From the cell containing the given text, extract its center point as [x, y] coordinate. 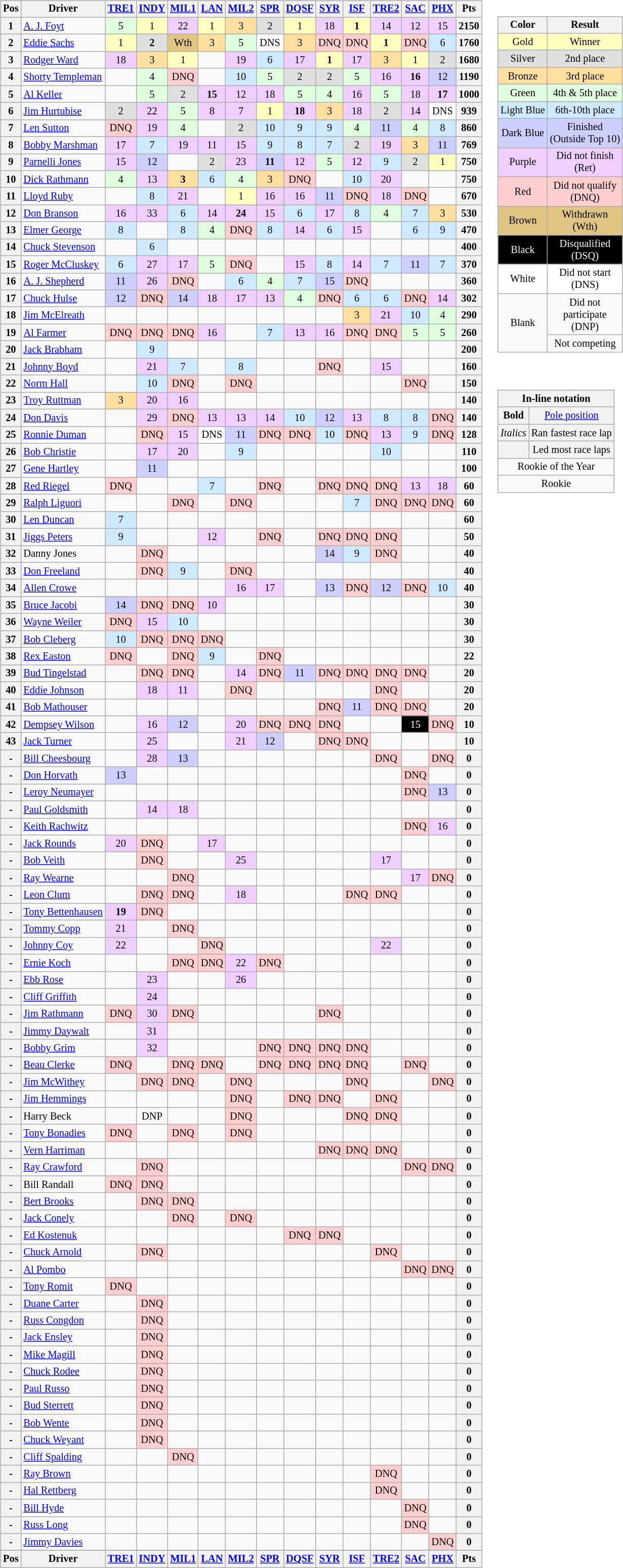
Vern Harriman [63, 1150]
860 [469, 128]
Jim Rathmann [63, 1014]
Bob Cleberg [63, 639]
Paul Russo [63, 1389]
Bronze [522, 76]
Duane Carter [63, 1304]
Beau Clerke [63, 1065]
Ray Crawford [63, 1167]
Jiggs Peters [63, 537]
Bruce Jacobi [63, 605]
Jim Hurtubise [63, 111]
Al Keller [63, 94]
Cliff Griffith [63, 997]
38 [11, 656]
DNP [152, 1116]
Silver [522, 59]
150 [469, 384]
Jim McWithey [63, 1082]
White [522, 279]
35 [11, 605]
3rd place [585, 76]
Black [522, 250]
260 [469, 333]
290 [469, 315]
A. J. Foyt [63, 26]
Bert Brooks [63, 1202]
939 [469, 111]
A. J. Shepherd [63, 281]
Jack Rounds [63, 844]
Chuck Hulse [63, 299]
Ray Brown [63, 1474]
Purple [522, 162]
Keith Rachwitz [63, 827]
Gene Hartley [63, 469]
470 [469, 230]
Bob Wente [63, 1423]
Paul Goldsmith [63, 809]
Russ Long [63, 1525]
42 [11, 724]
Don Davis [63, 418]
Bill Randall [63, 1184]
1760 [469, 43]
Al Farmer [63, 333]
Ralph Liguori [63, 503]
Jack Conely [63, 1218]
Tony Romit [63, 1287]
Hal Rettberg [63, 1491]
Roger McCluskey [63, 264]
Wayne Weiler [63, 622]
Jimmy Daywalt [63, 1031]
Johnny Coy [63, 946]
Dick Rathmann [63, 179]
Bob Veith [63, 860]
400 [469, 247]
Russ Congdon [63, 1321]
Parnelli Jones [63, 162]
Cliff Spalding [63, 1457]
43 [11, 741]
Jack Turner [63, 741]
530 [469, 214]
Tony Bettenhausen [63, 912]
Bud Tingelstad [63, 673]
670 [469, 196]
Pole position [572, 416]
Leon Clum [63, 895]
Tony Bonadies [63, 1133]
Not competing [585, 344]
Jack Brabham [63, 350]
Chuck Rodee [63, 1372]
Al Pombo [63, 1269]
Did notparticipate(DNP) [585, 314]
370 [469, 264]
100 [469, 469]
360 [469, 281]
Ronnie Duman [63, 435]
Bobby Grim [63, 1048]
50 [469, 537]
Withdrawn(Wth) [585, 221]
Red Riegel [63, 486]
1680 [469, 60]
Len Sutton [63, 128]
Rex Easton [63, 656]
Ray Wearne [63, 878]
Ebb Rose [63, 980]
Did not start(DNS) [585, 279]
39 [11, 673]
Rookie [556, 484]
Eddie Sachs [63, 43]
Allen Crowe [63, 588]
Jim Hemmings [63, 1099]
Disqualified(DSQ) [585, 250]
Tommy Copp [63, 929]
Color [522, 25]
Mike Magill [63, 1354]
Jim McElreath [63, 315]
160 [469, 366]
Gold [522, 42]
41 [11, 708]
128 [469, 435]
Jimmy Davies [63, 1542]
Ran fastest race lap [572, 433]
Danny Jones [63, 554]
Chuck Weyant [63, 1440]
Finished(Outside Top 10) [585, 133]
Rodger Ward [63, 60]
Dempsey Wilson [63, 724]
Don Freeland [63, 571]
200 [469, 350]
Bob Christie [63, 452]
Led most race laps [572, 450]
Johnny Boyd [63, 366]
110 [469, 452]
34 [11, 588]
Did not qualify(DNQ) [585, 191]
Shorty Templeman [63, 77]
Len Duncan [63, 520]
Chuck Stevenson [63, 247]
Bill Hyde [63, 1508]
Wth [183, 43]
1000 [469, 94]
Dark Blue [522, 133]
Ernie Koch [63, 963]
2150 [469, 26]
Bill Cheesbourg [63, 759]
Bold [513, 416]
4th & 5th place [585, 93]
Winner [585, 42]
6th-10th place [585, 110]
Light Blue [522, 110]
37 [11, 639]
302 [469, 299]
2nd place [585, 59]
In-line notation [556, 399]
Rookie of the Year [556, 467]
Blank [522, 323]
Result [585, 25]
Don Branson [63, 214]
1190 [469, 77]
Leroy Neumayer [63, 793]
Did not finish(Ret) [585, 162]
Ed Kostenuk [63, 1235]
Bud Sterrett [63, 1406]
Harry Beck [63, 1116]
Bob Mathouser [63, 708]
Jack Ensley [63, 1338]
769 [469, 145]
Italics [513, 433]
Green [522, 93]
Norm Hall [63, 384]
36 [11, 622]
Brown [522, 221]
Don Horvath [63, 775]
Red [522, 191]
Chuck Arnold [63, 1253]
Troy Ruttman [63, 401]
Elmer George [63, 230]
Lloyd Ruby [63, 196]
Bobby Marshman [63, 145]
Eddie Johnson [63, 690]
